Determine the [X, Y] coordinate at the center of the cell enclosing the given text.  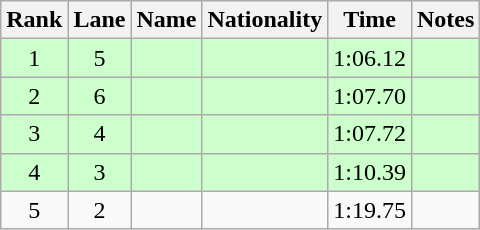
Time [370, 20]
Notes [445, 20]
1:06.12 [370, 58]
Name [166, 20]
1:19.75 [370, 210]
1:10.39 [370, 172]
Lane [100, 20]
Nationality [265, 20]
Rank [34, 20]
1:07.70 [370, 96]
6 [100, 96]
1 [34, 58]
1:07.72 [370, 134]
